Scan for the cell matching the given text and deliver its (x, y) coordinate at center. 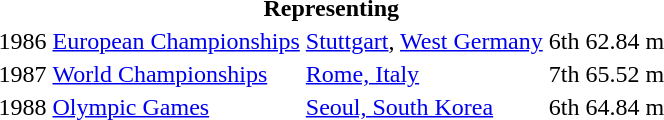
7th (564, 74)
Rome, Italy (424, 74)
6th (564, 41)
Stuttgart, West Germany (424, 41)
European Championships (176, 41)
World Championships (176, 74)
